Return the [X, Y] coordinate for the center point of the cell that contains the specified text.  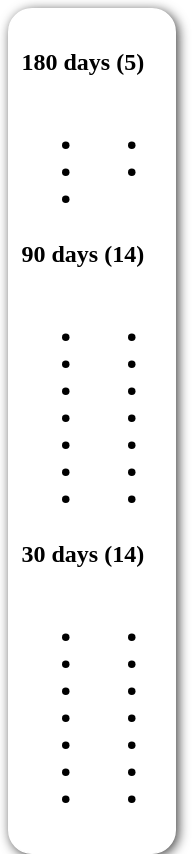
180 days (5) 90 days (14) 30 days (14) [92, 431]
